Find where the given text appears and provide that cell's center as (x, y) coordinate. 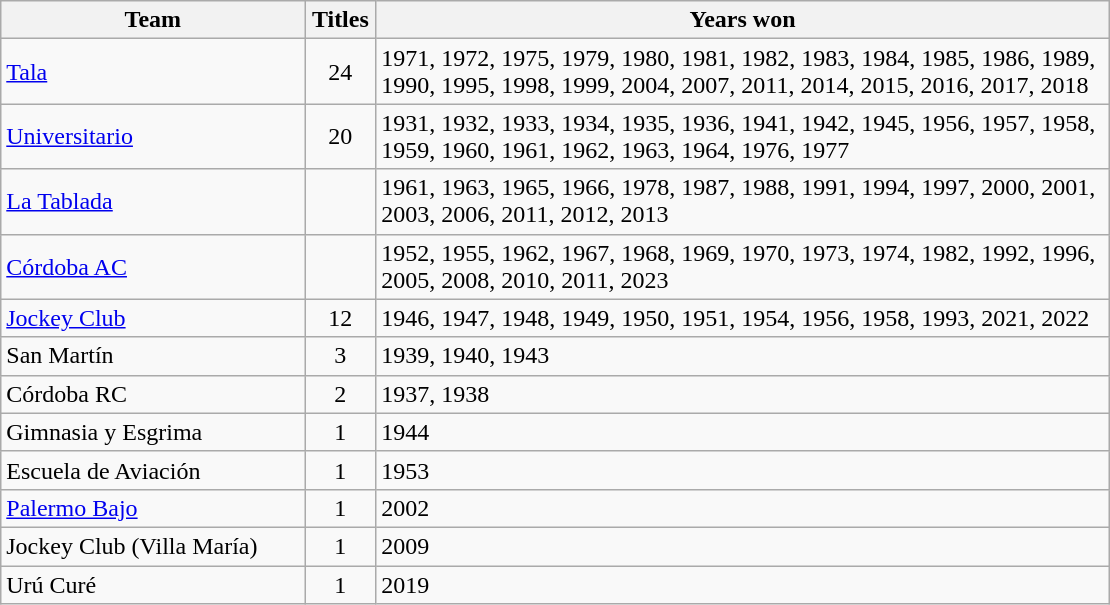
Team (153, 20)
12 (340, 318)
1971, 1972, 1975, 1979, 1980, 1981, 1982, 1983, 1984, 1985, 1986, 1989, 1990, 1995, 1998, 1999, 2004, 2007, 2011, 2014, 2015, 2016, 2017, 2018 (742, 72)
Titles (340, 20)
2009 (742, 546)
Jockey Club (153, 318)
2019 (742, 585)
1939, 1940, 1943 (742, 356)
1944 (742, 432)
La Tablada (153, 202)
Years won (742, 20)
Tala (153, 72)
Gimnasia y Esgrima (153, 432)
Córdoba AC (153, 266)
20 (340, 136)
2002 (742, 508)
Jockey Club (Villa María) (153, 546)
3 (340, 356)
1931, 1932, 1933, 1934, 1935, 1936, 1941, 1942, 1945, 1956, 1957, 1958, 1959, 1960, 1961, 1962, 1963, 1964, 1976, 1977 (742, 136)
24 (340, 72)
1953 (742, 470)
San Martín (153, 356)
1937, 1938 (742, 394)
1952, 1955, 1962, 1967, 1968, 1969, 1970, 1973, 1974, 1982, 1992, 1996, 2005, 2008, 2010, 2011, 2023 (742, 266)
2 (340, 394)
Palermo Bajo (153, 508)
1961, 1963, 1965, 1966, 1978, 1987, 1988, 1991, 1994, 1997, 2000, 2001, 2003, 2006, 2011, 2012, 2013 (742, 202)
Córdoba RC (153, 394)
1946, 1947, 1948, 1949, 1950, 1951, 1954, 1956, 1958, 1993, 2021, 2022 (742, 318)
Escuela de Aviación (153, 470)
Urú Curé (153, 585)
Universitario (153, 136)
